Capture the cell that displays the provided text and extract its (X, Y) central coordinate. 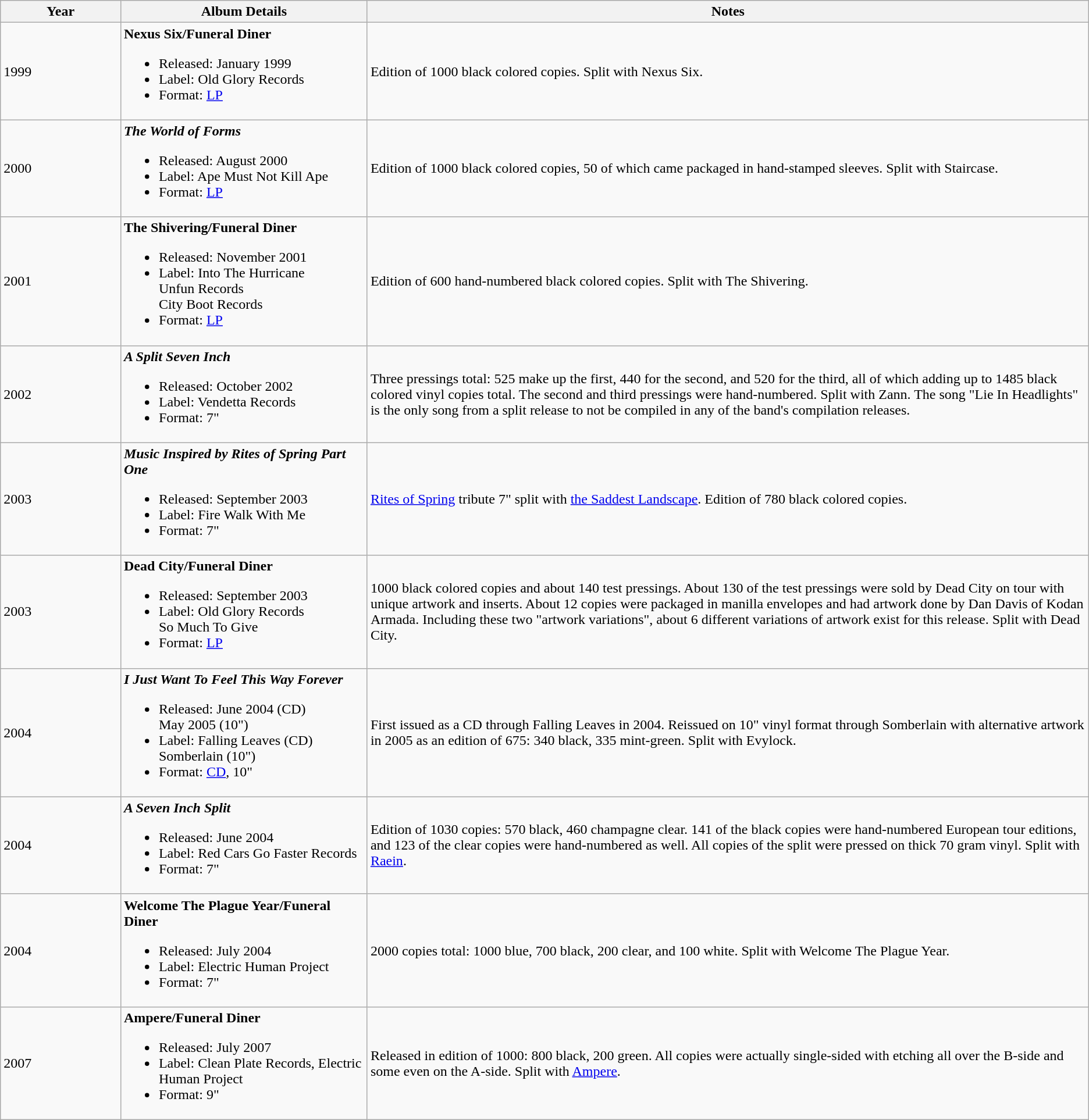
2001 (61, 281)
2000 (61, 169)
Edition of 600 hand-numbered black colored copies. Split with The Shivering. (728, 281)
Nexus Six/Funeral DinerReleased: January 1999Label: Old Glory RecordsFormat: LP (244, 71)
Edition of 1000 black colored copies. Split with Nexus Six. (728, 71)
Edition of 1000 black colored copies, 50 of which came packaged in hand-stamped sleeves. Split with Staircase. (728, 169)
Notes (728, 12)
A Split Seven InchReleased: October 2002Label: Vendetta RecordsFormat: 7" (244, 394)
The Shivering/Funeral DinerReleased: November 2001Label: Into The Hurricane Unfun Records City Boot RecordsFormat: LP (244, 281)
I Just Want To Feel This Way ForeverReleased: June 2004 (CD) May 2005 (10")Label: Falling Leaves (CD) Somberlain (10")Format: CD, 10" (244, 733)
The World of FormsReleased: August 2000Label: Ape Must Not Kill ApeFormat: LP (244, 169)
2002 (61, 394)
Year (61, 12)
2007 (61, 1063)
Rites of Spring tribute 7" split with the Saddest Landscape. Edition of 780 black colored copies. (728, 499)
A Seven Inch SplitReleased: June 2004Label: Red Cars Go Faster RecordsFormat: 7" (244, 846)
2000 copies total: 1000 blue, 700 black, 200 clear, and 100 white. Split with Welcome The Plague Year. (728, 950)
Ampere/Funeral DinerReleased: July 2007Label: Clean Plate Records, Electric Human ProjectFormat: 9" (244, 1063)
Welcome The Plague Year/Funeral DinerReleased: July 2004Label: Electric Human ProjectFormat: 7" (244, 950)
Album Details (244, 12)
1999 (61, 71)
Music Inspired by Rites of Spring Part OneReleased: September 2003Label: Fire Walk With MeFormat: 7" (244, 499)
Dead City/Funeral DinerReleased: September 2003Label: Old Glory Records So Much To GiveFormat: LP (244, 612)
